Search for the cell housing the specified text and yield its (X, Y) center coordinate. 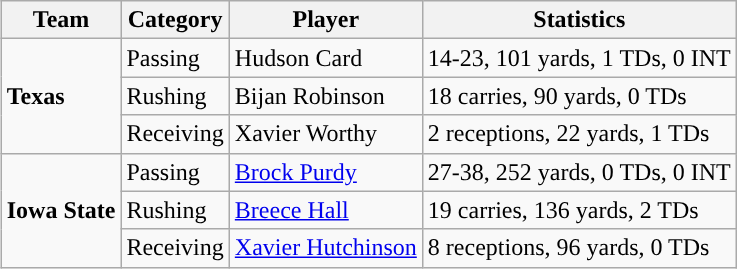
18 carries, 90 yards, 0 TDs (579, 96)
19 carries, 136 yards, 2 TDs (579, 210)
Texas (61, 96)
14-23, 101 yards, 1 TDs, 0 INT (579, 58)
Player (326, 20)
Hudson Card (326, 58)
27-38, 252 yards, 0 TDs, 0 INT (579, 172)
8 receptions, 96 yards, 0 TDs (579, 248)
Category (175, 20)
2 receptions, 22 yards, 1 TDs (579, 134)
Brock Purdy (326, 172)
Xavier Worthy (326, 134)
Team (61, 20)
Breece Hall (326, 210)
Xavier Hutchinson (326, 248)
Bijan Robinson (326, 96)
Statistics (579, 20)
Iowa State (61, 210)
